Search for the cell housing the specified text and yield its [x, y] center coordinate. 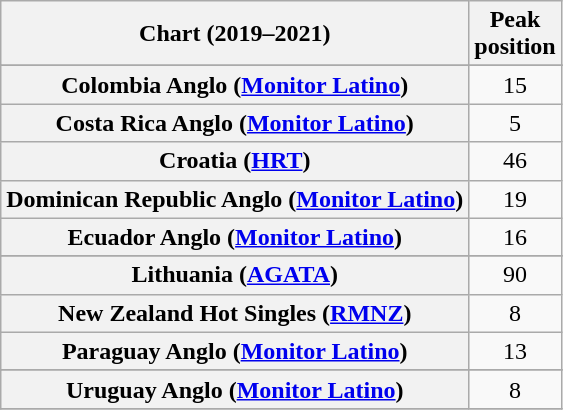
Dominican Republic Anglo (Monitor Latino) [235, 199]
19 [515, 199]
Peakposition [515, 34]
New Zealand Hot Singles (RMNZ) [235, 313]
Uruguay Anglo (Monitor Latino) [235, 389]
90 [515, 275]
5 [515, 123]
15 [515, 85]
16 [515, 237]
Chart (2019–2021) [235, 34]
Costa Rica Anglo (Monitor Latino) [235, 123]
Croatia (HRT) [235, 161]
13 [515, 351]
Ecuador Anglo (Monitor Latino) [235, 237]
Colombia Anglo (Monitor Latino) [235, 85]
Paraguay Anglo (Monitor Latino) [235, 351]
46 [515, 161]
Lithuania (AGATA) [235, 275]
